Capture the cell that displays the provided text and extract its (X, Y) central coordinate. 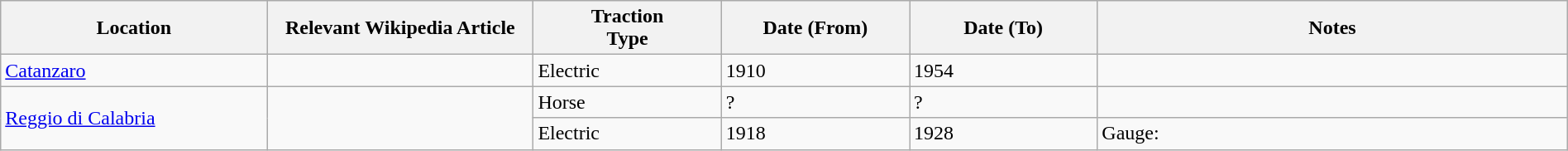
TractionType (627, 28)
1928 (1004, 134)
Horse (627, 102)
Gauge: (1332, 134)
Date (To) (1004, 28)
1954 (1004, 71)
Relevant Wikipedia Article (400, 28)
1918 (815, 134)
1910 (815, 71)
Notes (1332, 28)
Catanzaro (134, 71)
Location (134, 28)
Date (From) (815, 28)
Reggio di Calabria (134, 118)
